Locate the cell with the specified text and output its [x, y] center coordinate. 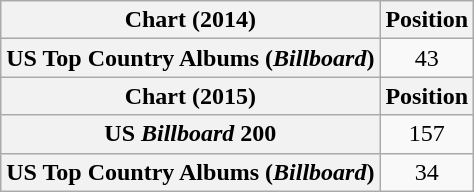
US Billboard 200 [190, 134]
34 [427, 172]
157 [427, 134]
43 [427, 58]
Chart (2015) [190, 96]
Chart (2014) [190, 20]
